Search for the cell housing the specified text and yield its [x, y] center coordinate. 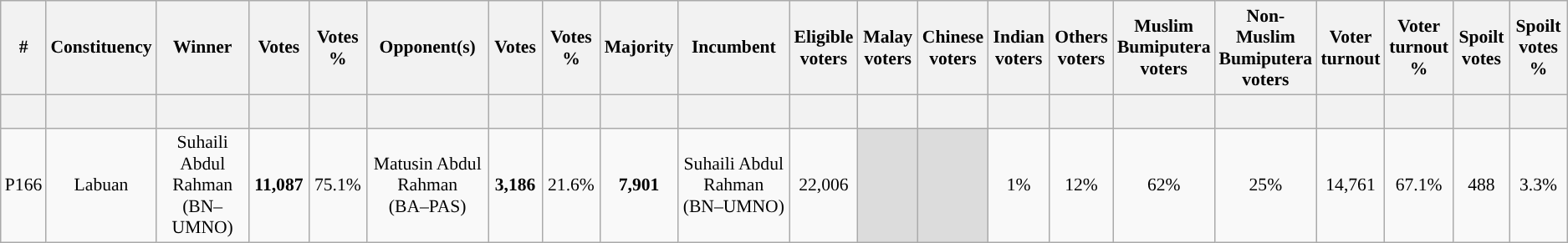
Opponent(s) [426, 48]
22,006 [824, 185]
Spoilt votes [1481, 48]
Matusin Abdul Rahman(BA–PAS) [426, 185]
Eligible voters [824, 48]
Malay voters [888, 48]
Voter turnout % [1419, 48]
12% [1081, 185]
Chinese voters [953, 48]
1% [1019, 185]
Constituency [100, 48]
# [23, 48]
3,186 [515, 185]
Spoilt votes % [1538, 48]
Indian voters [1019, 48]
11,087 [279, 185]
Majority [639, 48]
Non-Muslim Bumiputera voters [1266, 48]
Muslim Bumiputera voters [1164, 48]
75.1% [338, 185]
67.1% [1419, 185]
7,901 [639, 185]
Incumbent [733, 48]
3.3% [1538, 185]
Others voters [1081, 48]
14,761 [1351, 185]
25% [1266, 185]
488 [1481, 185]
P166 [23, 185]
62% [1164, 185]
Voter turnout [1351, 48]
Labuan [100, 185]
21.6% [570, 185]
Winner [202, 48]
